Search for the cell housing the specified text and yield its [x, y] center coordinate. 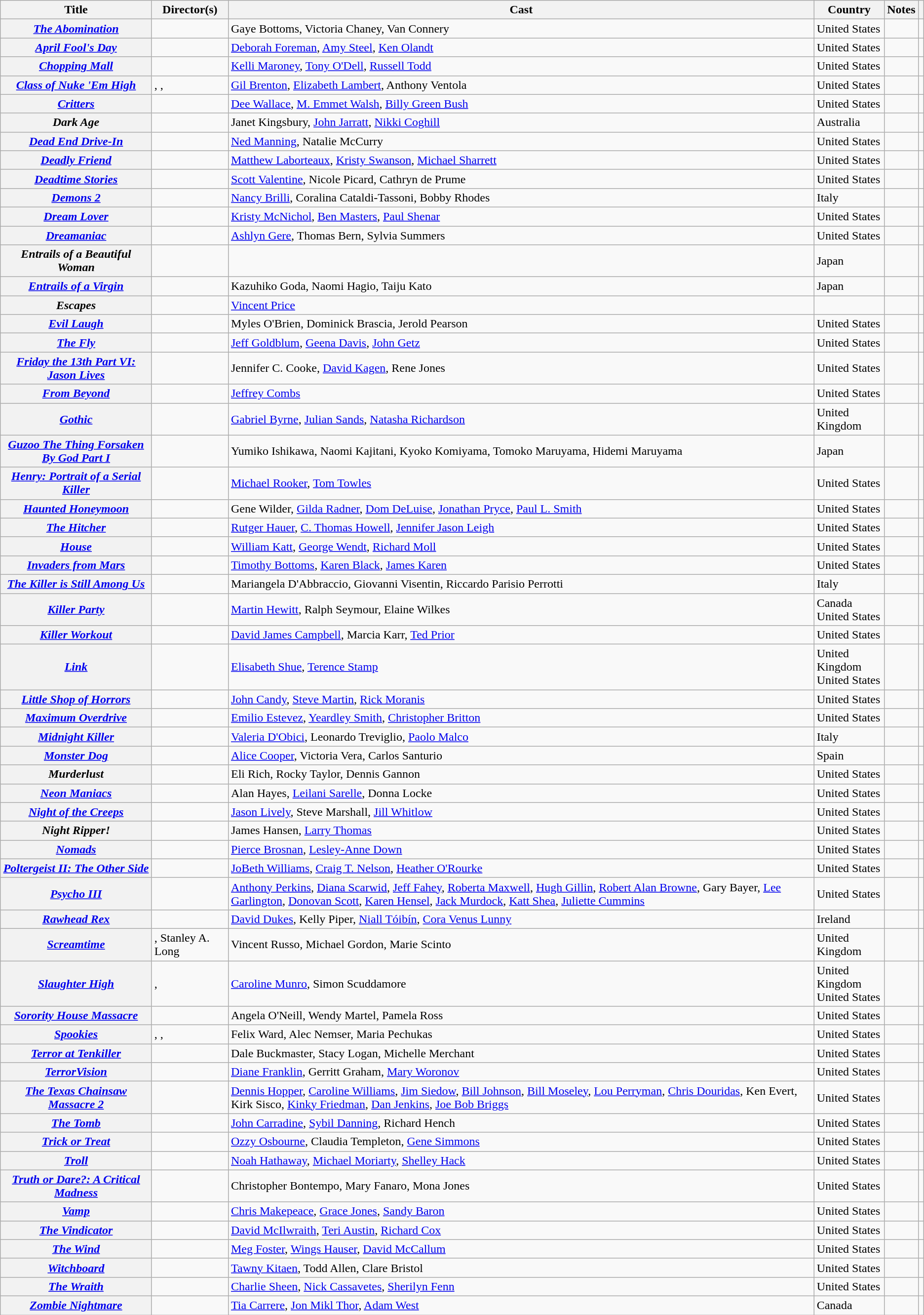
Night of the Creeps [76, 812]
Vincent Russo, Michael Gordon, Marie Scinto [521, 944]
Elisabeth Shue, Terence Stamp [521, 667]
The Hitcher [76, 527]
Myles O'Brien, Dominick Brascia, Jerold Pearson [521, 324]
Notes [901, 10]
Entrails of a Beautiful Woman [76, 261]
Terror at Tenkiller [76, 1053]
Jeffrey Combs [521, 394]
Demons 2 [76, 198]
Mariangela D'Abbraccio, Giovanni Visentin, Riccardo Parisio Perrotti [521, 584]
Jason Lively, Steve Marshall, Jill Whitlow [521, 812]
Emilio Estevez, Yeardley Smith, Christopher Britton [521, 718]
Witchboard [76, 1268]
Tawny Kitaen, Todd Allen, Clare Bristol [521, 1268]
William Katt, George Wendt, Richard Moll [521, 546]
Eli Rich, Rocky Taylor, Dennis Gannon [521, 774]
Gothic [76, 419]
Deadly Friend [76, 160]
Yumiko Ishikawa, Naomi Kajitani, Kyoko Komiyama, Tomoko Maruyama, Hidemi Maruyama [521, 451]
Rutger Hauer, C. Thomas Howell, Jennifer Jason Leigh [521, 527]
Angela O'Neill, Wendy Martel, Pamela Ross [521, 1016]
John Carradine, Sybil Danning, Richard Hench [521, 1123]
Night Ripper! [76, 831]
Tia Carrere, Jon Mikl Thor, Adam West [521, 1305]
The Wind [76, 1249]
Trick or Treat [76, 1142]
Rawhead Rex [76, 919]
Dream Lover [76, 216]
David Dukes, Kelly Piper, Niall Tóibín, Cora Venus Lunny [521, 919]
Monster Dog [76, 756]
Psycho III [76, 894]
Guzoo The Thing Forsaken By God Part I [76, 451]
Evil Laugh [76, 324]
Vamp [76, 1211]
Slaughter High [76, 984]
The Texas Chainsaw Massacre 2 [76, 1097]
David James Campbell, Marcia Karr, Ted Prior [521, 635]
Kazuhiko Goda, Naomi Hagio, Taiju Kato [521, 286]
Alan Hayes, Leilani Sarelle, Donna Locke [521, 793]
Dreamaniac [76, 236]
Gabriel Byrne, Julian Sands, Natasha Richardson [521, 419]
Kelli Maroney, Tony O'Dell, Russell Todd [521, 66]
Link [76, 667]
Country [849, 10]
Escapes [76, 305]
Midnight Killer [76, 737]
Felix Ward, Alec Nemser, Maria Pechukas [521, 1035]
Vincent Price [521, 305]
Truth or Dare?: A Critical Madness [76, 1186]
Chopping Mall [76, 66]
Spain [849, 756]
Troll [76, 1160]
, Stanley A. Long [190, 944]
JoBeth Williams, Craig T. Nelson, Heather O'Rourke [521, 868]
Dark Age [76, 122]
The Wraith [76, 1286]
Australia [849, 122]
Class of Nuke 'Em High [76, 85]
Martin Hewitt, Ralph Seymour, Elaine Wilkes [521, 609]
Noah Hathaway, Michael Moriarty, Shelley Hack [521, 1160]
Alice Cooper, Victoria Vera, Carlos Santurio [521, 756]
, [190, 984]
Nomads [76, 849]
From Beyond [76, 394]
Poltergeist II: The Other Side [76, 868]
Nancy Brilli, Coralina Cataldi-Tassoni, Bobby Rhodes [521, 198]
John Candy, Steve Martin, Rick Moranis [521, 699]
Gene Wilder, Gilda Radner, Dom DeLuise, Jonathan Pryce, Paul L. Smith [521, 509]
Neon Maniacs [76, 793]
Michael Rooker, Tom Towles [521, 483]
Henry: Portrait of a Serial Killer [76, 483]
Murderlust [76, 774]
Deborah Foreman, Amy Steel, Ken Olandt [521, 47]
Dead End Drive-In [76, 141]
Jeff Goldblum, Geena Davis, John Getz [521, 343]
Spookies [76, 1035]
Caroline Munro, Simon Scuddamore [521, 984]
Meg Foster, Wings Hauser, David McCallum [521, 1249]
Sorority House Massacre [76, 1016]
Director(s) [190, 10]
The Vindicator [76, 1230]
Kristy McNichol, Ben Masters, Paul Shenar [521, 216]
Invaders from Mars [76, 565]
James Hansen, Larry Thomas [521, 831]
April Fool's Day [76, 47]
Timothy Bottoms, Karen Black, James Karen [521, 565]
Haunted Honeymoon [76, 509]
David McIlwraith, Teri Austin, Richard Cox [521, 1230]
Deadtime Stories [76, 179]
The Killer is Still Among Us [76, 584]
Diane Franklin, Gerritt Graham, Mary Woronov [521, 1072]
Cast [521, 10]
Ashlyn Gere, Thomas Bern, Sylvia Summers [521, 236]
Screamtime [76, 944]
Christopher Bontempo, Mary Fanaro, Mona Jones [521, 1186]
House [76, 546]
The Tomb [76, 1123]
Charlie Sheen, Nick Cassavetes, Sherilyn Fenn [521, 1286]
Canada [849, 1305]
Gaye Bottoms, Victoria Chaney, Van Connery [521, 29]
Friday the 13th Part VI: Jason Lives [76, 368]
TerrorVision [76, 1072]
Maximum Overdrive [76, 718]
Chris Makepeace, Grace Jones, Sandy Baron [521, 1211]
Matthew Laborteaux, Kristy Swanson, Michael Sharrett [521, 160]
The Fly [76, 343]
Dee Wallace, M. Emmet Walsh, Billy Green Bush [521, 104]
The Abomination [76, 29]
Zombie Nightmare [76, 1305]
Gil Brenton, Elizabeth Lambert, Anthony Ventola [521, 85]
Pierce Brosnan, Lesley-Anne Down [521, 849]
Ned Manning, Natalie McCurry [521, 141]
Killer Workout [76, 635]
Critters [76, 104]
Ireland [849, 919]
Little Shop of Horrors [76, 699]
Killer Party [76, 609]
Title [76, 10]
CanadaUnited States [849, 609]
Entrails of a Virgin [76, 286]
Ozzy Osbourne, Claudia Templeton, Gene Simmons [521, 1142]
Valeria D'Obici, Leonardo Treviglio, Paolo Malco [521, 737]
Dale Buckmaster, Stacy Logan, Michelle Merchant [521, 1053]
Janet Kingsbury, John Jarratt, Nikki Coghill [521, 122]
Jennifer C. Cooke, David Kagen, Rene Jones [521, 368]
Scott Valentine, Nicole Picard, Cathryn de Prume [521, 179]
